Capture the cell that displays the provided text and extract its [X, Y] central coordinate. 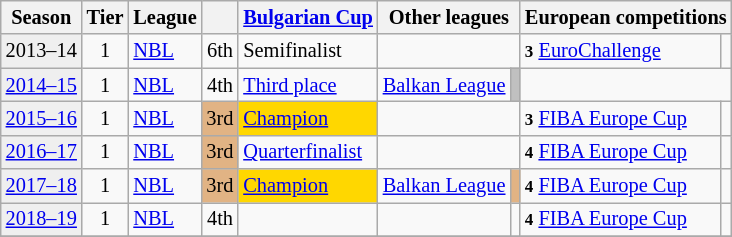
2018–19 [42, 219]
League [164, 17]
3 FIBA Europe Cup [620, 118]
2014–15 [42, 85]
Semifinalist [308, 51]
Other leagues [449, 17]
Third place [308, 85]
Tier [106, 17]
2017–18 [42, 186]
2015–16 [42, 118]
European competitions [626, 17]
2013–14 [42, 51]
3 EuroChallenge [620, 51]
Season [42, 17]
6th [220, 51]
2016–17 [42, 152]
Quarterfinalist [308, 152]
Bulgarian Cup [308, 17]
